Detect which cell encompasses the target text, then output its [x, y] center coordinate. 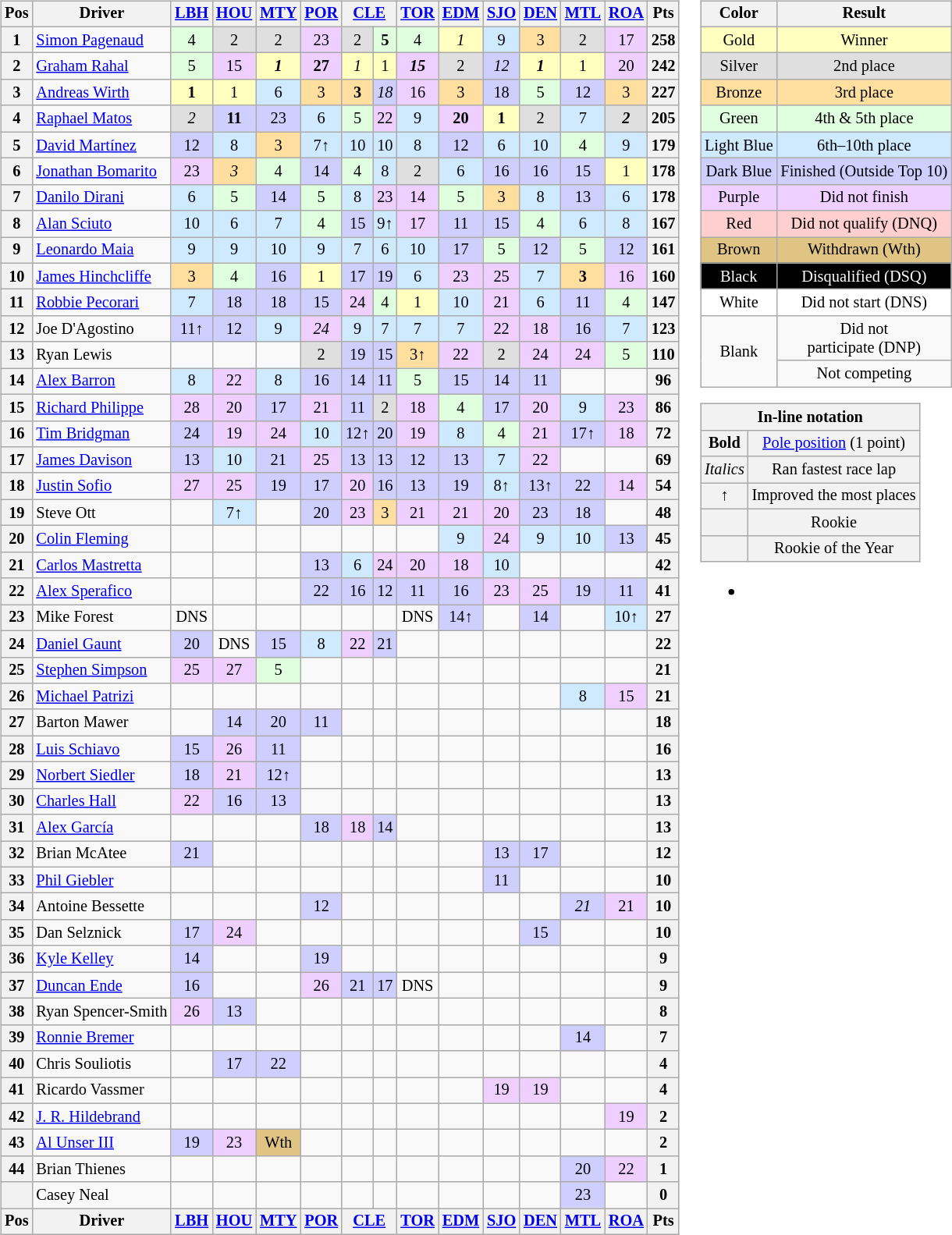
123 [663, 329]
↑ [724, 496]
32 [16, 854]
Did notparticipate (DNP) [865, 339]
Michael Patrizi [101, 697]
Colin Fleming [101, 539]
Light Blue [738, 145]
11↑ [192, 329]
Rookie of the Year [834, 548]
86 [663, 407]
Italics [724, 470]
205 [663, 119]
110 [663, 355]
179 [663, 145]
167 [663, 224]
Ran fastest race lap [834, 470]
9↑ [385, 224]
Graham Rahal [101, 66]
Result [865, 14]
Leonardo Maia [101, 250]
Duncan Ende [101, 985]
Pole position (1 point) [834, 443]
Bold [724, 443]
Color [738, 14]
43 [16, 1143]
Justin Sofio [101, 486]
Steve Ott [101, 513]
Luis Schiavo [101, 749]
Phil Giebler [101, 880]
3rd place [865, 93]
Alex García [101, 828]
Did not start (DNS) [865, 303]
Brian Thienes [101, 1169]
Wth [278, 1143]
Charles Hall [101, 801]
Silver [738, 66]
30 [16, 801]
Purple [738, 197]
14↑ [460, 618]
34 [16, 907]
Bronze [738, 93]
James Davison [101, 460]
James Hinchcliffe [101, 276]
Dan Selznick [101, 933]
In-line notation [810, 417]
Alex Sperafico [101, 591]
Simon Pagenaud [101, 40]
3↑ [417, 355]
Alex Barron [101, 382]
44 [16, 1169]
Daniel Gaunt [101, 644]
Disqualified (DSQ) [865, 276]
54 [663, 486]
Raphael Matos [101, 119]
147 [663, 303]
31 [16, 828]
Dark Blue [738, 172]
Did not finish [865, 197]
10↑ [626, 618]
Finished (Outside Top 10) [865, 172]
Joe D'Agostino [101, 329]
96 [663, 382]
45 [663, 539]
Antoine Bessette [101, 907]
160 [663, 276]
4th & 5th place [865, 119]
Ronnie Bremer [101, 1038]
13↑ [540, 486]
David Martínez [101, 145]
Richard Philippe [101, 407]
Andreas Wirth [101, 93]
48 [663, 513]
Winner [865, 40]
Brian McAtee [101, 854]
Kyle Kelley [101, 959]
6th–10th place [865, 145]
35 [16, 933]
72 [663, 434]
J. R. Hildebrand [101, 1116]
White [738, 303]
Chris Souliotis [101, 1064]
36 [16, 959]
69 [663, 460]
Casey Neal [101, 1195]
Gold [738, 40]
Barton Mawer [101, 722]
Robbie Pecorari [101, 303]
Rookie [834, 522]
161 [663, 250]
Blank [738, 351]
Jonathan Bomarito [101, 172]
258 [663, 40]
Ricardo Vassmer [101, 1091]
Improved the most places [834, 496]
Norbert Siedler [101, 775]
242 [663, 66]
29 [16, 775]
38 [16, 1012]
Tim Bridgman [101, 434]
227 [663, 93]
Black [738, 276]
Green [738, 119]
Ryan Lewis [101, 355]
0 [663, 1195]
39 [16, 1038]
Red [738, 224]
37 [16, 985]
Brown [738, 250]
Stephen Simpson [101, 670]
Carlos Mastretta [101, 565]
Did not qualify (DNQ) [865, 224]
Ryan Spencer-Smith [101, 1012]
33 [16, 880]
Alan Sciuto [101, 224]
40 [16, 1064]
Al Unser III [101, 1143]
Not competing [865, 374]
Withdrawn (Wth) [865, 250]
Danilo Dirani [101, 197]
17↑ [583, 434]
2nd place [865, 66]
Mike Forest [101, 618]
8↑ [501, 486]
